Find where the given text appears and provide that cell's center as [X, Y] coordinate. 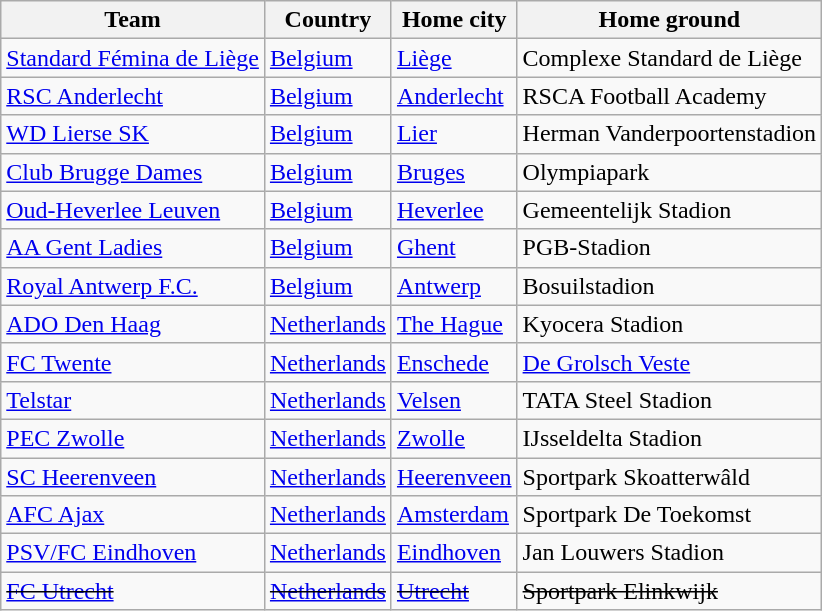
Sportpark De Toekomst [670, 515]
Enschede [454, 362]
PEC Zwolle [133, 438]
Utrecht [454, 591]
Eindhoven [454, 553]
Bosuilstadion [670, 286]
IJsseldelta Stadion [670, 438]
RSC Anderlecht [133, 96]
PGB-Stadion [670, 248]
Royal Antwerp F.C. [133, 286]
Ghent [454, 248]
Heverlee [454, 210]
Team [133, 20]
Anderlecht [454, 96]
ADO Den Haag [133, 324]
Amsterdam [454, 515]
RSCA Football Academy [670, 96]
WD Lierse SK [133, 134]
Bruges [454, 172]
Complexe Standard de Liège [670, 58]
AA Gent Ladies [133, 248]
Velsen [454, 400]
De Grolsch Veste [670, 362]
Lier [454, 134]
Herman Vanderpoortenstadion [670, 134]
Home ground [670, 20]
SC Heerenveen [133, 477]
TATA Steel Stadion [670, 400]
Antwerp [454, 286]
Kyocera Stadion [670, 324]
Liège [454, 58]
Home city [454, 20]
Zwolle [454, 438]
FC Utrecht [133, 591]
Standard Fémina de Liège [133, 58]
Jan Louwers Stadion [670, 553]
PSV/FC Eindhoven [133, 553]
Sportpark Skoatterwâld [670, 477]
Gemeentelijk Stadion [670, 210]
Olympiapark [670, 172]
Oud-Heverlee Leuven [133, 210]
Sportpark Elinkwijk [670, 591]
Club Brugge Dames [133, 172]
Heerenveen [454, 477]
FC Twente [133, 362]
AFC Ajax [133, 515]
Country [328, 20]
Telstar [133, 400]
The Hague [454, 324]
